Return the [X, Y] coordinate for the center point of the cell that contains the specified text.  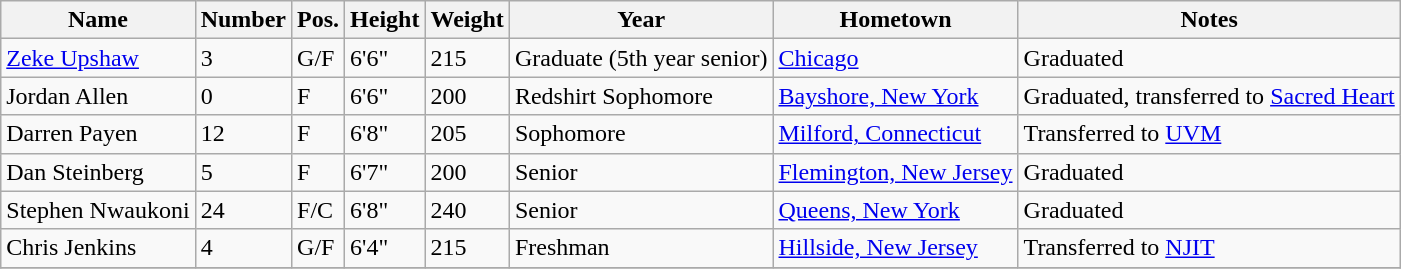
Transferred to UVM [1209, 134]
3 [243, 58]
6'4" [385, 248]
Height [385, 20]
12 [243, 134]
Notes [1209, 20]
Chicago [896, 58]
Zeke Upshaw [98, 58]
4 [243, 248]
6'7" [385, 172]
240 [467, 210]
Pos. [318, 20]
Darren Payen [98, 134]
Stephen Nwaukoni [98, 210]
Name [98, 20]
Hillside, New Jersey [896, 248]
Flemington, New Jersey [896, 172]
Year [641, 20]
Milford, Connecticut [896, 134]
Chris Jenkins [98, 248]
Dan Steinberg [98, 172]
Freshman [641, 248]
Graduated, transferred to Sacred Heart [1209, 96]
Hometown [896, 20]
Graduate (5th year senior) [641, 58]
Jordan Allen [98, 96]
Number [243, 20]
Sophomore [641, 134]
24 [243, 210]
Redshirt Sophomore [641, 96]
Bayshore, New York [896, 96]
0 [243, 96]
Queens, New York [896, 210]
205 [467, 134]
5 [243, 172]
F/C [318, 210]
Weight [467, 20]
Transferred to NJIT [1209, 248]
